Find where the given text appears and provide that cell's center as [x, y] coordinate. 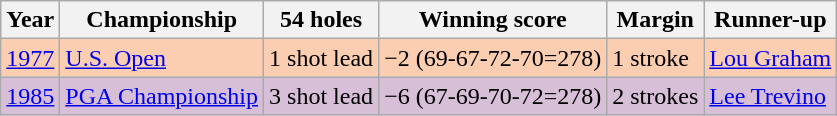
Winning score [493, 20]
Runner-up [770, 20]
1985 [30, 96]
Margin [656, 20]
54 holes [322, 20]
1 stroke [656, 58]
Lou Graham [770, 58]
−6 (67-69-70-72=278) [493, 96]
3 shot lead [322, 96]
1977 [30, 58]
Year [30, 20]
U.S. Open [162, 58]
−2 (69-67-72-70=278) [493, 58]
1 shot lead [322, 58]
Championship [162, 20]
Lee Trevino [770, 96]
PGA Championship [162, 96]
2 strokes [656, 96]
